Locate the cell with the specified text and output its [x, y] center coordinate. 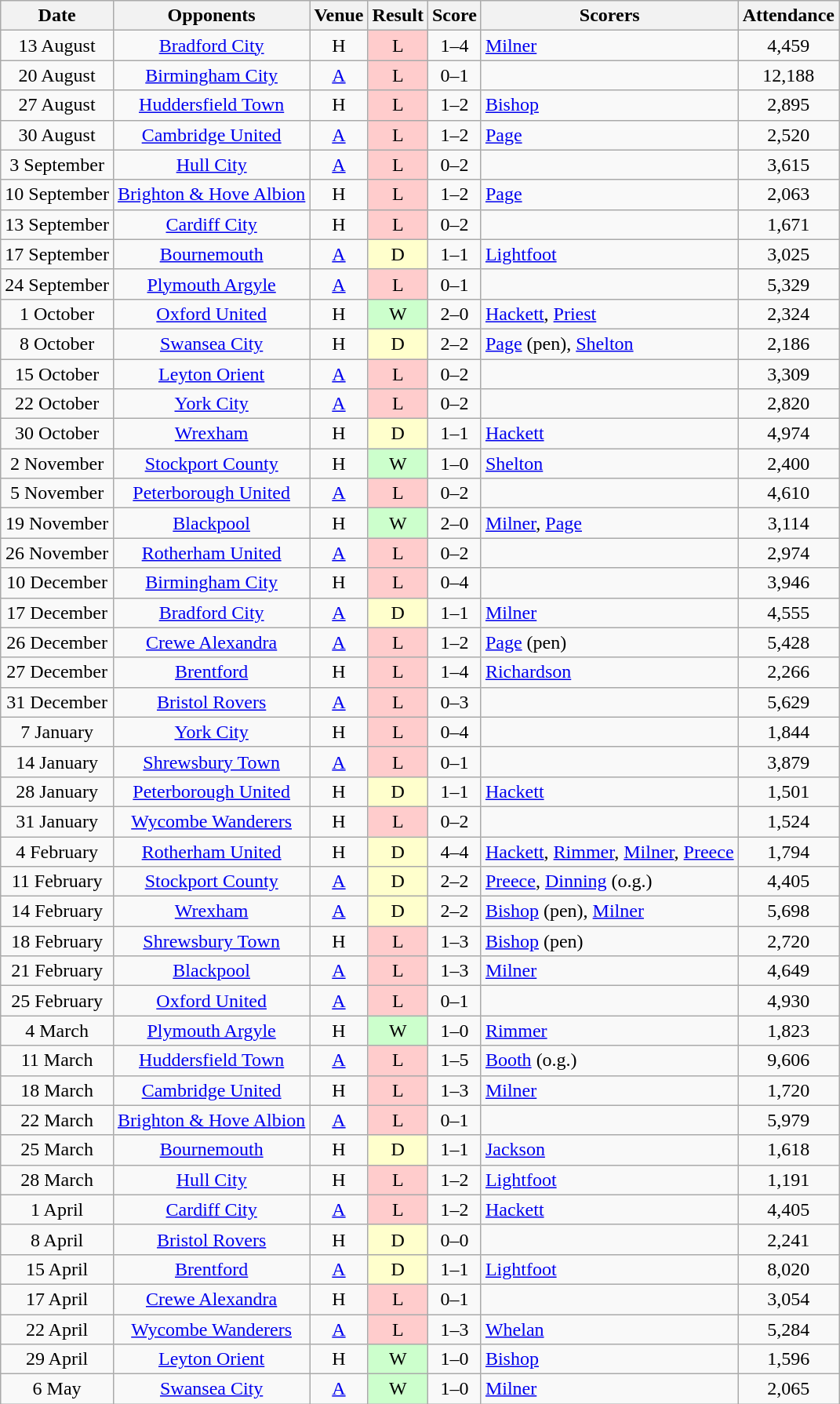
Hackett, Rimmer, Milner, Preece [609, 851]
Hackett, Priest [609, 314]
5,979 [788, 1120]
Milner, Page [609, 523]
2,266 [788, 672]
2,241 [788, 1239]
Jackson [609, 1150]
30 October [57, 434]
4,459 [788, 45]
3 September [57, 165]
Date [57, 16]
29 April [57, 1359]
4,974 [788, 434]
3,879 [788, 762]
1,671 [788, 224]
27 August [57, 105]
0–0 [454, 1239]
4 March [57, 1031]
Richardson [609, 672]
8 April [57, 1239]
1 October [57, 314]
28 March [57, 1180]
2,063 [788, 195]
26 November [57, 553]
30 August [57, 135]
15 October [57, 374]
2,324 [788, 314]
15 April [57, 1269]
3,309 [788, 374]
11 March [57, 1060]
31 January [57, 821]
1–5 [454, 1060]
18 February [57, 941]
9,606 [788, 1060]
Scorers [609, 16]
2,065 [788, 1389]
2,400 [788, 464]
6 May [57, 1389]
1,191 [788, 1180]
27 December [57, 672]
5,284 [788, 1329]
8,020 [788, 1269]
Bishop (pen), Milner [609, 911]
Opponents [211, 16]
25 February [57, 1001]
2,820 [788, 404]
25 March [57, 1150]
Shelton [609, 464]
28 January [57, 791]
24 September [57, 284]
7 January [57, 732]
1,524 [788, 821]
Whelan [609, 1329]
10 September [57, 195]
4 February [57, 851]
1,823 [788, 1031]
5,629 [788, 702]
14 February [57, 911]
3,946 [788, 583]
12,188 [788, 75]
4,610 [788, 493]
17 April [57, 1299]
2 November [57, 464]
22 October [57, 404]
Preece, Dinning (o.g.) [609, 882]
1,794 [788, 851]
13 August [57, 45]
Attendance [788, 16]
20 August [57, 75]
3,054 [788, 1299]
Booth (o.g.) [609, 1060]
10 December [57, 583]
2,520 [788, 135]
5 November [57, 493]
22 April [57, 1329]
Result [398, 16]
1,844 [788, 732]
5,428 [788, 642]
14 January [57, 762]
Page (pen), Shelton [609, 344]
13 September [57, 224]
3,025 [788, 254]
3,615 [788, 165]
4–4 [454, 851]
5,329 [788, 284]
4,930 [788, 1001]
1,596 [788, 1359]
Rimmer [609, 1031]
21 February [57, 971]
1,720 [788, 1090]
31 December [57, 702]
26 December [57, 642]
5,698 [788, 911]
19 November [57, 523]
8 October [57, 344]
2,895 [788, 105]
2,974 [788, 553]
1,501 [788, 791]
Bishop (pen) [609, 941]
Score [454, 16]
2,720 [788, 941]
0–3 [454, 702]
2,186 [788, 344]
17 September [57, 254]
1 April [57, 1209]
18 March [57, 1090]
Page (pen) [609, 642]
4,649 [788, 971]
22 March [57, 1120]
Venue [339, 16]
1,618 [788, 1150]
3,114 [788, 523]
4,555 [788, 613]
17 December [57, 613]
11 February [57, 882]
